From the cell containing the given text, extract its center point as [x, y] coordinate. 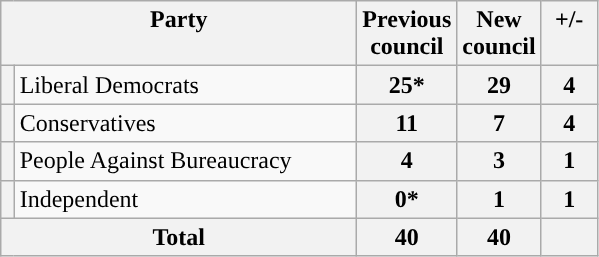
New council [499, 34]
Conservatives [186, 123]
29 [499, 85]
3 [499, 161]
25* [407, 85]
Party [179, 34]
Independent [186, 199]
7 [499, 123]
People Against Bureaucracy [186, 161]
Liberal Democrats [186, 85]
0* [407, 199]
Total [179, 237]
Previous council [407, 34]
11 [407, 123]
+/- [569, 34]
